Find where the given text appears and provide that cell's center as (x, y) coordinate. 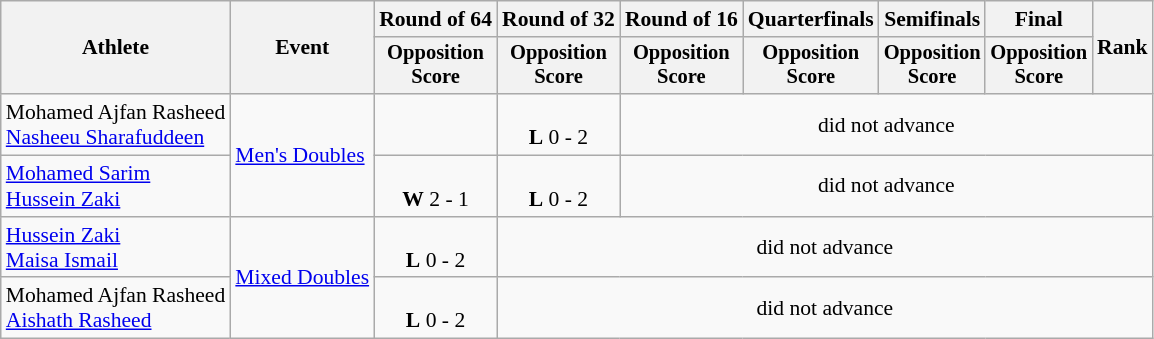
Mohamed SarimHussein Zaki (116, 186)
W 2 - 1 (436, 186)
Mohamed Ajfan RasheedAishath Rasheed (116, 308)
Semifinals (932, 19)
Round of 32 (558, 19)
Round of 64 (436, 19)
Quarterfinals (811, 19)
Event (302, 48)
Athlete (116, 48)
Hussein ZakiMaisa Ismail (116, 248)
Mohamed Ajfan RasheedNasheeu Sharafuddeen (116, 124)
Men's Doubles (302, 155)
Round of 16 (682, 19)
Rank (1122, 48)
Final (1038, 19)
Mixed Doubles (302, 278)
